Pinpoint the cell where the given text exists, returning its [x, y] midpoint coordinate. 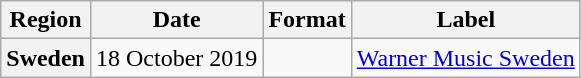
Date [176, 20]
Warner Music Sweden [466, 58]
Label [466, 20]
Format [307, 20]
Sweden [46, 58]
18 October 2019 [176, 58]
Region [46, 20]
